Locate the cell with the specified text and output its [X, Y] center coordinate. 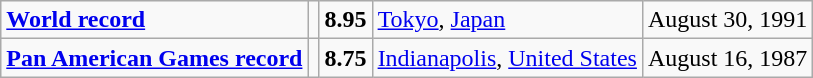
8.75 [346, 58]
World record [154, 20]
Tokyo, Japan [507, 20]
Indianapolis, United States [507, 58]
8.95 [346, 20]
August 16, 1987 [727, 58]
August 30, 1991 [727, 20]
Pan American Games record [154, 58]
